Extract the [X, Y] coordinate from the center of the cell holding the provided text.  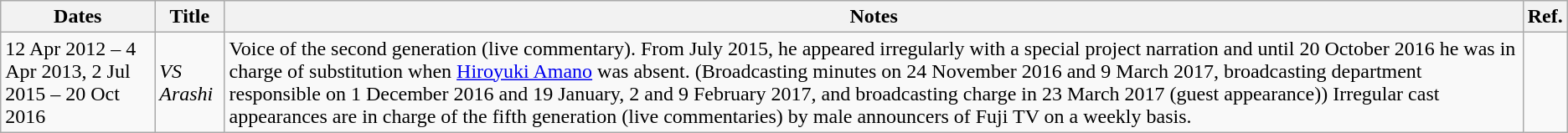
Dates [78, 17]
Ref. [1545, 17]
Notes [874, 17]
VS Arashi [189, 82]
12 Apr 2012 – 4 Apr 2013, 2 Jul 2015 – 20 Oct 2016 [78, 82]
Title [189, 17]
